Search for the cell housing the specified text and yield its (X, Y) center coordinate. 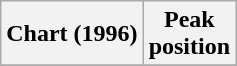
Peakposition (189, 34)
Chart (1996) (72, 34)
